From the cell containing the given text, extract its center point as [x, y] coordinate. 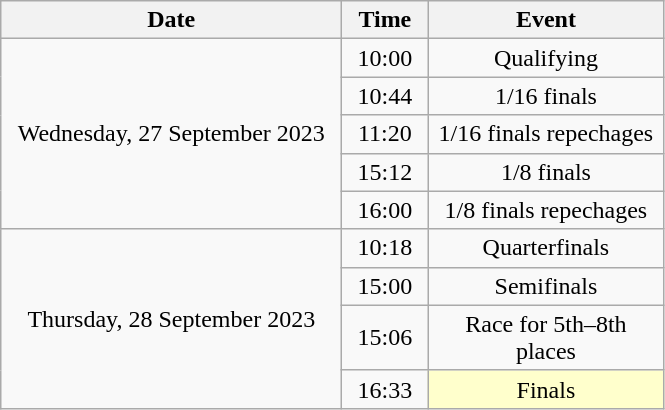
Race for 5th–8th places [546, 338]
Thursday, 28 September 2023 [172, 318]
10:44 [385, 96]
11:20 [385, 134]
1/8 finals [546, 172]
10:00 [385, 58]
16:00 [385, 210]
1/16 finals [546, 96]
Qualifying [546, 58]
10:18 [385, 248]
Time [385, 20]
15:06 [385, 338]
16:33 [385, 389]
1/8 finals repechages [546, 210]
15:00 [385, 286]
Quarterfinals [546, 248]
15:12 [385, 172]
Date [172, 20]
Finals [546, 389]
Event [546, 20]
Semifinals [546, 286]
Wednesday, 27 September 2023 [172, 134]
1/16 finals repechages [546, 134]
